Scan for the cell matching the given text and deliver its [X, Y] coordinate at center. 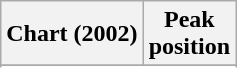
Peakposition [189, 34]
Chart (2002) [72, 34]
